Determine the [x, y] coordinate at the center of the cell enclosing the given text.  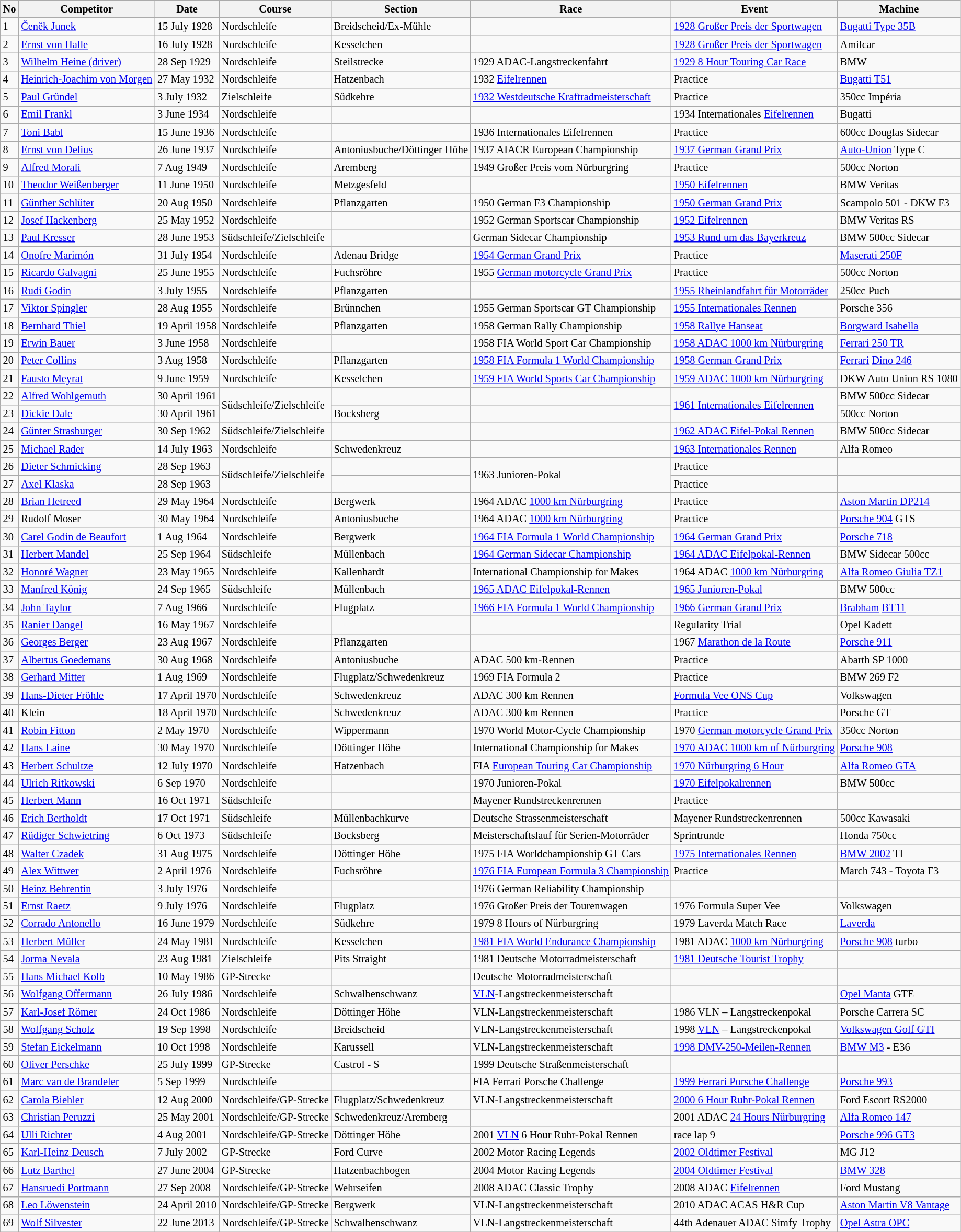
1958 German Grand Prix [754, 361]
Porsche 908 [899, 748]
15 June 1936 [187, 132]
25 [9, 449]
17 April 1970 [187, 695]
1970 World Motor-Cycle Championship [571, 730]
BMW 269 F2 [899, 677]
Abarth SP 1000 [899, 660]
48 [9, 854]
Leo Löwenstein [87, 1205]
1963 Junioren-Pokal [571, 475]
Alfa Romeo GTA [899, 766]
19 Sep 1998 [187, 1029]
47 [9, 836]
Meisterschaftslauf für Serien-Motorräder [571, 836]
38 [9, 677]
32 [9, 572]
Čeněk Junek [87, 27]
26 June 1937 [187, 150]
1937 AIACR European Championship [571, 150]
2008 ADAC Classic Trophy [571, 1188]
Karl-Josef Römer [87, 1012]
Rüdiger Schwietring [87, 836]
Corrado Antonello [87, 924]
27 May 1932 [187, 79]
2 April 1976 [187, 871]
Hansruedi Portmann [87, 1188]
Ulrich Ritkowski [87, 783]
Event [754, 9]
Karl-Heinz Deusch [87, 1153]
Ulli Richter [87, 1135]
44 [9, 783]
26 [9, 466]
1932 Eifelrennen [571, 79]
2004 Motor Racing Legends [571, 1170]
Dickie Dale [87, 413]
25 May 2001 [187, 1118]
1958 FIA World Sport Car Championship [571, 343]
4 Aug 2001 [187, 1135]
50 [9, 889]
1958 FIA Formula 1 World Championship [571, 361]
Heinz Behrentin [87, 889]
Honda 750cc [899, 836]
1981 FIA World Endurance Championship [571, 941]
1970 German motorcycle Grand Prix [754, 730]
Alex Wittwer [87, 871]
7 [9, 132]
Laverda [899, 924]
57 [9, 1012]
1986 VLN – Langstreckenpokal [754, 1012]
1976 Großer Preis der Tourenwagen [571, 906]
19 April 1958 [187, 326]
Herbert Müller [87, 941]
2004 Oldtimer Festival [754, 1170]
Bugatti Type 35B [899, 27]
BMW Veritas [899, 185]
46 [9, 819]
55 [9, 976]
BMW 328 [899, 1170]
Carel Godin de Beaufort [87, 537]
40 [9, 713]
24 May 1981 [187, 941]
24 Sep 1965 [187, 590]
2008 ADAC Eifelrennen [754, 1188]
1958 Rallye Hanseat [754, 326]
1 Aug 1969 [187, 677]
30 Sep 1962 [187, 431]
25 June 1955 [187, 273]
1966 German Grand Prix [754, 607]
Race [571, 9]
1965 Junioren-Pokal [754, 590]
52 [9, 924]
Gerhard Mitter [87, 677]
28 [9, 502]
Alfred Wohlgemuth [87, 396]
1998 VLN – Langstreckenpokal [754, 1029]
53 [9, 941]
1981 Deutsche Tourist Trophy [754, 959]
30 May 1970 [187, 748]
Regularity Trial [754, 625]
5 Sep 1999 [187, 1082]
44th Adenauer ADAC Simfy Trophy [754, 1223]
6 [9, 114]
Georges Berger [87, 642]
Ford Escort RS2000 [899, 1100]
Ernst Raetz [87, 906]
1998 DMV-250-Meilen-Rennen [754, 1047]
23 [9, 413]
Competitor [87, 9]
6 Sep 1970 [187, 783]
Josef Hackenberg [87, 220]
1999 Ferrari Porsche Challenge [754, 1082]
1949 Großer Preis vom Nürburgring [571, 167]
29 [9, 519]
30 May 1964 [187, 519]
250cc Puch [899, 291]
BMW [899, 62]
Ernst von Halle [87, 44]
Aremberg [401, 167]
BMW Sidecar 500cc [899, 555]
1959 ADAC 1000 km Nürburgring [754, 378]
16 May 1967 [187, 625]
Lutz Barthel [87, 1170]
1976 German Reliability Championship [571, 889]
1965 ADAC Eifelpokal-Rennen [571, 590]
1970 Nürburgring 6 Hour [754, 766]
Steilstrecke [401, 62]
Ferrari Dino 246 [899, 361]
Kallenhardt [401, 572]
Porsche 904 GTS [899, 519]
59 [9, 1047]
1937 German Grand Prix [754, 150]
Adenau Bridge [401, 256]
Walter Czadek [87, 854]
16 July 1928 [187, 44]
43 [9, 766]
20 [9, 361]
3 July 1976 [187, 889]
Hans Michael Kolb [87, 976]
1964 FIA Formula 1 World Championship [571, 537]
1950 German F3 Championship [571, 203]
Porsche 908 turbo [899, 941]
1999 Deutsche Straßenmeisterschaft [571, 1065]
26 July 1986 [187, 994]
Jorma Nevala [87, 959]
7 Aug 1966 [187, 607]
Herbert Schultze [87, 766]
BMW 2002 TI [899, 854]
2002 Oldtimer Festival [754, 1153]
67 [9, 1188]
Klein [87, 713]
12 July 1970 [187, 766]
20 Aug 1950 [187, 203]
23 Aug 1967 [187, 642]
Wehrseifen [401, 1188]
Section [401, 9]
17 [9, 308]
34 [9, 607]
1934 Internationales Eifelrennen [754, 114]
9 July 1976 [187, 906]
Scampolo 501 - DKW F3 [899, 203]
Ricardo Galvagni [87, 273]
2 [9, 44]
61 [9, 1082]
Hans Laine [87, 748]
24 [9, 431]
Formula Vee ONS Cup [754, 695]
German Sidecar Championship [571, 238]
Herbert Mann [87, 801]
Manfred König [87, 590]
Stefan Eickelmann [87, 1047]
Porsche Carrera SC [899, 1012]
1962 ADAC Eifel-Pokal Rennen [754, 431]
1929 8 Hour Touring Car Race [754, 62]
1967 Marathon de la Route [754, 642]
Porsche 993 [899, 1082]
1964 German Sidecar Championship [571, 555]
Brabham BT11 [899, 607]
49 [9, 871]
Antoniusbuche/Döttinger Höhe [401, 150]
10 [9, 185]
Brünnchen [401, 308]
Bernhard Thiel [87, 326]
Wippermann [401, 730]
Theodor Weißenberger [87, 185]
42 [9, 748]
28 June 1953 [187, 238]
24 April 2010 [187, 1205]
Erwin Bauer [87, 343]
Metzgesfeld [401, 185]
Alfa Romeo 147 [899, 1118]
1950 Eifelrennen [754, 185]
1950 German Grand Prix [754, 203]
Deutsche Strassenmeisterschaft [571, 819]
1955 German motorcycle Grand Prix [571, 273]
22 June 2013 [187, 1223]
31 [9, 555]
23 May 1965 [187, 572]
31 Aug 1975 [187, 854]
Günter Strasburger [87, 431]
12 [9, 220]
Hans-Dieter Fröhle [87, 695]
Castrol - S [401, 1065]
7 Aug 1949 [187, 167]
Course [275, 9]
25 May 1952 [187, 220]
BMW M3 - E36 [899, 1047]
28 Sep 1929 [187, 62]
March 743 - Toyota F3 [899, 871]
Alfa Romeo Giulia TZ1 [899, 572]
Ranier Dangel [87, 625]
Schwedenkreuz/Aremberg [401, 1118]
Porsche GT [899, 713]
Dieter Schmicking [87, 466]
1952 German Sportscar Championship [571, 220]
68 [9, 1205]
Ferrari 250 TR [899, 343]
15 July 1928 [187, 27]
13 [9, 238]
1975 Internationales Rennen [754, 854]
Wolfgang Offermann [87, 994]
1966 FIA Formula 1 World Championship [571, 607]
1961 Internationales Eifelrennen [754, 405]
Breidscheid [401, 1029]
9 June 1959 [187, 378]
3 July 1955 [187, 291]
21 [9, 378]
54 [9, 959]
MG J12 [899, 1153]
5 [9, 97]
Carola Biehler [87, 1100]
16 June 1979 [187, 924]
56 [9, 994]
63 [9, 1118]
Ford Mustang [899, 1188]
33 [9, 590]
22 [9, 396]
Ford Curve [401, 1153]
Auto-Union Type C [899, 150]
Toni Babl [87, 132]
1958 German Rally Championship [571, 326]
Opel Astra OPC [899, 1223]
Paul Gründel [87, 97]
Bugatti [899, 114]
62 [9, 1100]
Wilhelm Heine (driver) [87, 62]
Aston Martin V8 Vantage [899, 1205]
3 Aug 1958 [187, 361]
Sprintrunde [754, 836]
Viktor Spingler [87, 308]
8 [9, 150]
24 Oct 1986 [187, 1012]
1959 FIA World Sports Car Championship [571, 378]
10 Oct 1998 [187, 1047]
25 Sep 1964 [187, 555]
Onofre Marimón [87, 256]
27 June 2004 [187, 1170]
Emil Frankl [87, 114]
BMW Veritas RS [899, 220]
25 July 1999 [187, 1065]
31 July 1954 [187, 256]
2 May 1970 [187, 730]
58 [9, 1029]
Michael Rader [87, 449]
15 [9, 273]
Porsche 996 GT3 [899, 1135]
ADAC 500 km-Rennen [571, 660]
1963 Internationales Rennen [754, 449]
1979 Laverda Match Race [754, 924]
27 Sep 2008 [187, 1188]
10 May 1986 [187, 976]
Hatzenbachbogen [401, 1170]
No [9, 9]
1976 Formula Super Vee [754, 906]
16 [9, 291]
14 July 1963 [187, 449]
2002 Motor Racing Legends [571, 1153]
1976 FIA European Formula 3 Championship [571, 871]
Peter Collins [87, 361]
1953 Rund um das Bayerkreuz [754, 238]
Rudolf Moser [87, 519]
Heinrich-Joachim von Morgen [87, 79]
Volkswagen Golf GTI [899, 1029]
28 Aug 1955 [187, 308]
45 [9, 801]
12 Aug 2000 [187, 1100]
Wolfgang Scholz [87, 1029]
Opel Manta GTE [899, 994]
39 [9, 695]
DKW Auto Union RS 1080 [899, 378]
1958 ADAC 1000 km Nürburgring [754, 343]
Wolf Silvester [87, 1223]
1 Aug 1964 [187, 537]
60 [9, 1065]
35 [9, 625]
18 April 1970 [187, 713]
Karussell [401, 1047]
Opel Kadett [899, 625]
1979 8 Hours of Nürburgring [571, 924]
1 [9, 27]
64 [9, 1135]
37 [9, 660]
18 [9, 326]
1964 German Grand Prix [754, 537]
Christian Peruzzi [87, 1118]
2000 6 Hour Ruhr-Pokal Rennen [754, 1100]
Porsche 356 [899, 308]
2010 ADAC ACAS H&R Cup [754, 1205]
11 [9, 203]
41 [9, 730]
Maserati 250F [899, 256]
Aston Martin DP214 [899, 502]
Marc van de Brandeler [87, 1082]
race lap 9 [754, 1135]
Porsche 718 [899, 537]
2001 VLN 6 Hour Ruhr-Pokal Rennen [571, 1135]
1955 Rheinlandfahrt für Motorräder [754, 291]
Fausto Meyrat [87, 378]
1954 German Grand Prix [571, 256]
7 July 2002 [187, 1153]
Oliver Perschke [87, 1065]
Ernst von Delius [87, 150]
51 [9, 906]
1952 Eifelrennen [754, 220]
30 Aug 1968 [187, 660]
1970 Eifelpokalrennen [754, 783]
3 June 1934 [187, 114]
19 [9, 343]
1970 Junioren-Pokal [571, 783]
3 July 1932 [187, 97]
Brian Hetreed [87, 502]
Alfa Romeo [899, 449]
2001 ADAC 24 Hours Nürburgring [754, 1118]
Paul Kresser [87, 238]
14 [9, 256]
Albertus Goedemans [87, 660]
Axel Klaska [87, 484]
350cc Impéria [899, 97]
36 [9, 642]
1969 FIA Formula 2 [571, 677]
1936 Internationales Eifelrennen [571, 132]
1981 Deutsche Motorradmeisterschaft [571, 959]
4 [9, 79]
FIA Ferrari Porsche Challenge [571, 1082]
Bugatti T51 [899, 79]
1964 ADAC Eifelpokal-Rennen [754, 555]
350cc Norton [899, 730]
FIA European Touring Car Championship [571, 766]
3 [9, 62]
1975 FIA Worldchampionship GT Cars [571, 854]
66 [9, 1170]
Porsche 911 [899, 642]
Günther Schlüter [87, 203]
Alfred Morali [87, 167]
Erich Bertholdt [87, 819]
3 June 1958 [187, 343]
1955 German Sportscar GT Championship [571, 308]
1932 Westdeutsche Kraftradmeisterschaft [571, 97]
Robin Fitton [87, 730]
Amilcar [899, 44]
65 [9, 1153]
17 Oct 1971 [187, 819]
1970 ADAC 1000 km of Nürburgring [754, 748]
16 Oct 1971 [187, 801]
29 May 1964 [187, 502]
Borgward Isabella [899, 326]
Honoré Wagner [87, 572]
23 Aug 1981 [187, 959]
11 June 1950 [187, 185]
27 [9, 484]
69 [9, 1223]
1929 ADAC-Langstreckenfahrt [571, 62]
1955 Internationales Rennen [754, 308]
Machine [899, 9]
Deutsche Motorradmeisterschaft [571, 976]
500cc Kawasaki [899, 819]
Pits Straight [401, 959]
30 [9, 537]
1981 ADAC 1000 km Nürburgring [754, 941]
9 [9, 167]
Herbert Mandel [87, 555]
Breidscheid/Ex-Mühle [401, 27]
John Taylor [87, 607]
Rudi Godin [87, 291]
Müllenbachkurve [401, 819]
Date [187, 9]
600cc Douglas Sidecar [899, 132]
6 Oct 1973 [187, 836]
